Return the (x, y) coordinate for the center point of the cell that contains the specified text.  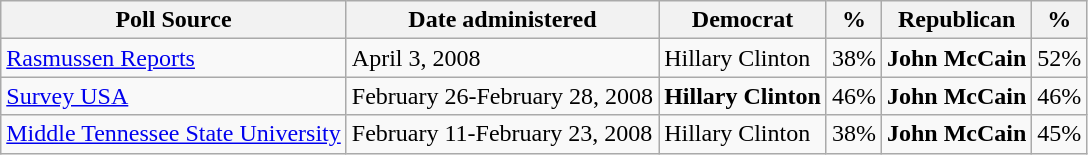
Republican (956, 20)
Democrat (743, 20)
52% (1060, 58)
Date administered (502, 20)
April 3, 2008 (502, 58)
Survey USA (174, 96)
45% (1060, 134)
February 11-February 23, 2008 (502, 134)
February 26-February 28, 2008 (502, 96)
Rasmussen Reports (174, 58)
Middle Tennessee State University (174, 134)
Poll Source (174, 20)
